Extract the [X, Y] coordinate from the center of the cell holding the provided text.  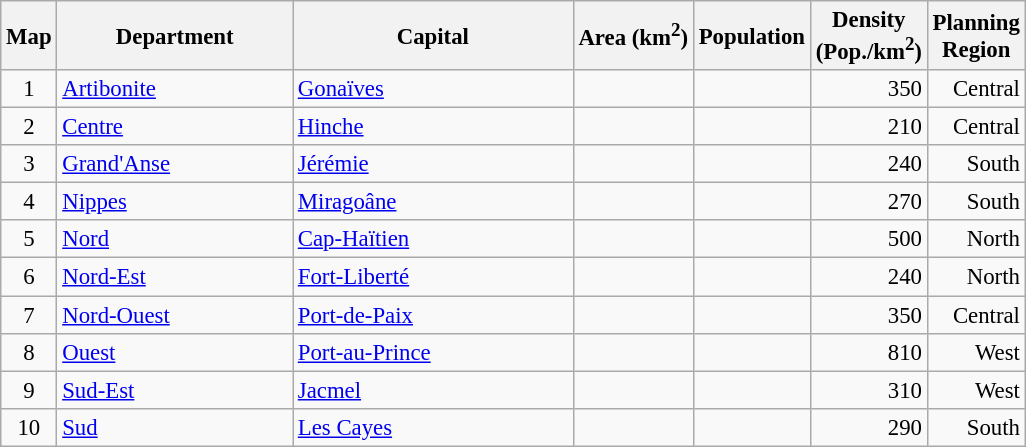
Jacmel [432, 390]
Artibonite [175, 89]
310 [868, 390]
290 [868, 427]
Sud-Est [175, 390]
Gonaïves [432, 89]
Centre [175, 127]
PlanningRegion [976, 36]
270 [868, 202]
Capital [432, 36]
Population [752, 36]
Jérémie [432, 164]
Nord-Ouest [175, 315]
Port-au-Prince [432, 352]
6 [29, 277]
810 [868, 352]
5 [29, 239]
Hinche [432, 127]
8 [29, 352]
7 [29, 315]
Nord-Est [175, 277]
4 [29, 202]
1 [29, 89]
Nord [175, 239]
500 [868, 239]
9 [29, 390]
Grand'Anse [175, 164]
3 [29, 164]
Cap-Haïtien [432, 239]
Map [29, 36]
Port-de-Paix [432, 315]
Sud [175, 427]
Density(Pop./km2) [868, 36]
Miragoâne [432, 202]
Area (km2) [633, 36]
2 [29, 127]
Nippes [175, 202]
Ouest [175, 352]
10 [29, 427]
210 [868, 127]
Department [175, 36]
Fort-Liberté [432, 277]
Les Cayes [432, 427]
